For the text-containing cell, return its midpoint in (x, y) coordinate format. 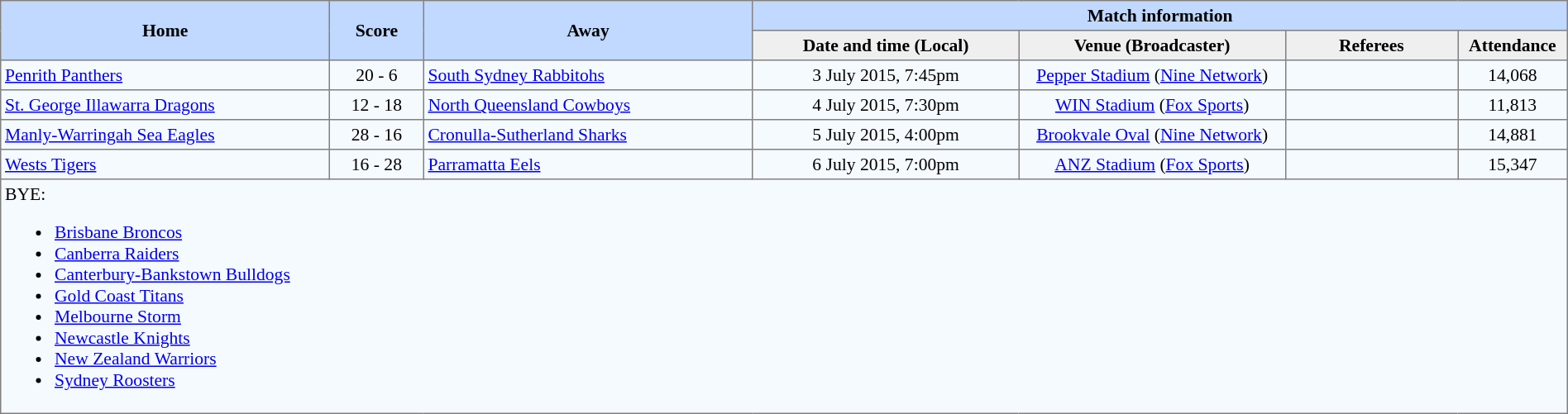
Attendance (1513, 45)
North Queensland Cowboys (588, 105)
20 - 6 (377, 75)
St. George Illawarra Dragons (165, 105)
South Sydney Rabbitohs (588, 75)
Date and time (Local) (886, 45)
Penrith Panthers (165, 75)
14,068 (1513, 75)
28 - 16 (377, 135)
Referees (1371, 45)
4 July 2015, 7:30pm (886, 105)
6 July 2015, 7:00pm (886, 164)
Match information (1159, 16)
Brookvale Oval (Nine Network) (1152, 135)
Cronulla-Sutherland Sharks (588, 135)
WIN Stadium (Fox Sports) (1152, 105)
Score (377, 31)
5 July 2015, 4:00pm (886, 135)
3 July 2015, 7:45pm (886, 75)
Parramatta Eels (588, 164)
12 - 18 (377, 105)
16 - 28 (377, 164)
15,347 (1513, 164)
Manly-Warringah Sea Eagles (165, 135)
14,881 (1513, 135)
Home (165, 31)
Pepper Stadium (Nine Network) (1152, 75)
Wests Tigers (165, 164)
11,813 (1513, 105)
Venue (Broadcaster) (1152, 45)
Away (588, 31)
ANZ Stadium (Fox Sports) (1152, 164)
